Scan for the cell matching the given text and deliver its (x, y) coordinate at center. 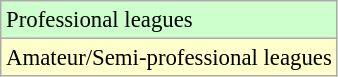
Professional leagues (169, 20)
Amateur/Semi-professional leagues (169, 58)
